Return the (X, Y) coordinate for the center point of the cell that contains the specified text.  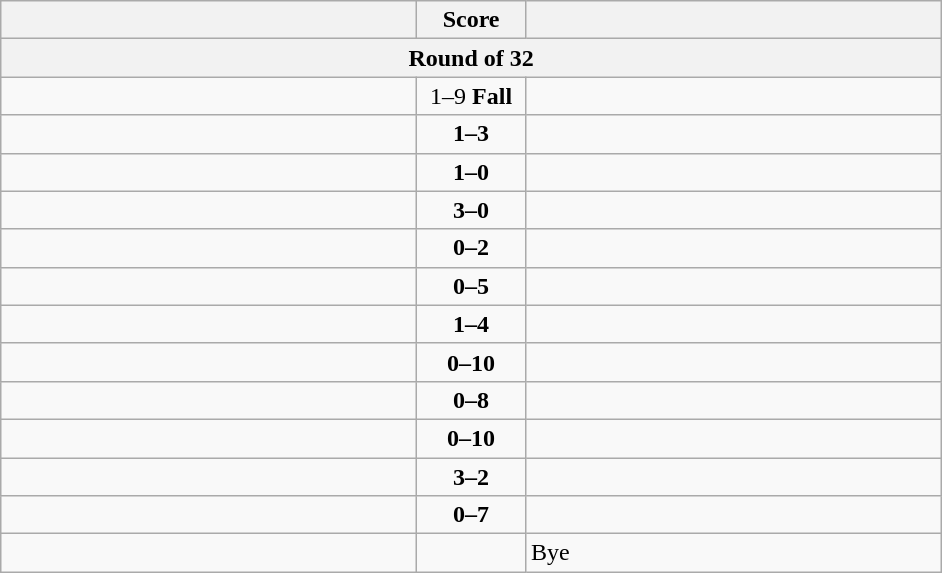
1–9 Fall (472, 96)
3–2 (472, 477)
Bye (733, 553)
Score (472, 20)
0–8 (472, 400)
0–2 (472, 248)
1–0 (472, 172)
1–3 (472, 134)
0–7 (472, 515)
Round of 32 (472, 58)
1–4 (472, 324)
0–5 (472, 286)
3–0 (472, 210)
